Return (x, y) of the center of cell containing provided text 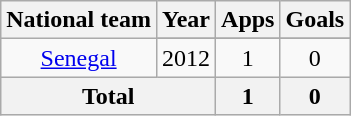
Total (108, 96)
National team (79, 20)
Apps (248, 20)
Year (186, 20)
Goals (315, 20)
Senegal (79, 58)
2012 (186, 58)
